Output the (x, y) coordinate of the center of the cell containing the given text.  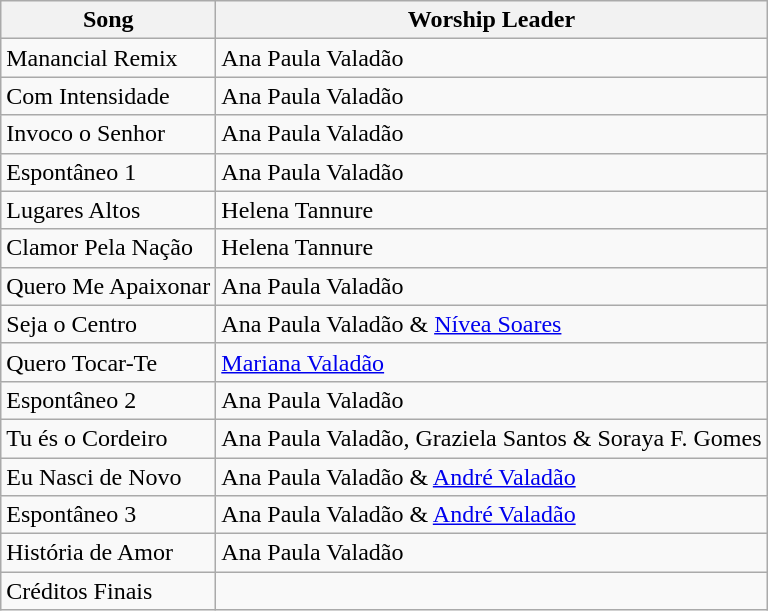
Espontâneo 3 (108, 515)
Ana Paula Valadão & Nívea Soares (492, 324)
História de Amor (108, 553)
Ana Paula Valadão, Graziela Santos & Soraya F. Gomes (492, 438)
Com Intensidade (108, 96)
Lugares Altos (108, 210)
Tu és o Cordeiro (108, 438)
Quero Tocar-Te (108, 362)
Espontâneo 1 (108, 172)
Manancial Remix (108, 58)
Song (108, 20)
Quero Me Apaixonar (108, 286)
Clamor Pela Nação (108, 248)
Seja o Centro (108, 324)
Mariana Valadão (492, 362)
Worship Leader (492, 20)
Eu Nasci de Novo (108, 477)
Invoco o Senhor (108, 134)
Créditos Finais (108, 591)
Espontâneo 2 (108, 400)
